Extract the [x, y] coordinate from the center of the cell holding the provided text.  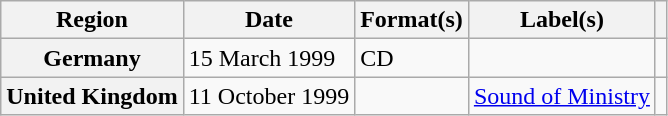
15 March 1999 [268, 58]
Region [92, 20]
Label(s) [562, 20]
11 October 1999 [268, 96]
Germany [92, 58]
Format(s) [412, 20]
United Kingdom [92, 96]
CD [412, 58]
Date [268, 20]
Sound of Ministry [562, 96]
